Search for the cell housing the specified text and yield its [x, y] center coordinate. 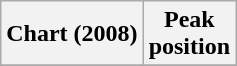
Peakposition [189, 34]
Chart (2008) [72, 34]
